Search for the cell housing the specified text and yield its (X, Y) center coordinate. 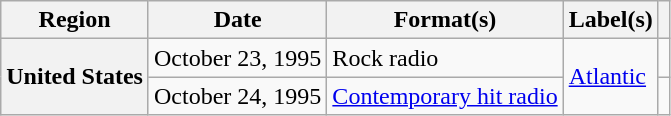
United States (75, 77)
Atlantic (610, 77)
October 23, 1995 (237, 58)
Date (237, 20)
Rock radio (445, 58)
October 24, 1995 (237, 96)
Format(s) (445, 20)
Contemporary hit radio (445, 96)
Region (75, 20)
Label(s) (610, 20)
